Pinpoint the cell where the given text exists, returning its (x, y) midpoint coordinate. 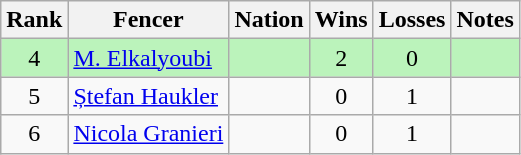
Notes (485, 20)
5 (34, 96)
Nation (269, 20)
4 (34, 58)
6 (34, 134)
Fencer (148, 20)
2 (341, 58)
M. Elkalyoubi (148, 58)
Losses (412, 20)
Wins (341, 20)
Nicola Granieri (148, 134)
Ștefan Haukler (148, 96)
Rank (34, 20)
